From the cell containing the given text, extract its center point as (x, y) coordinate. 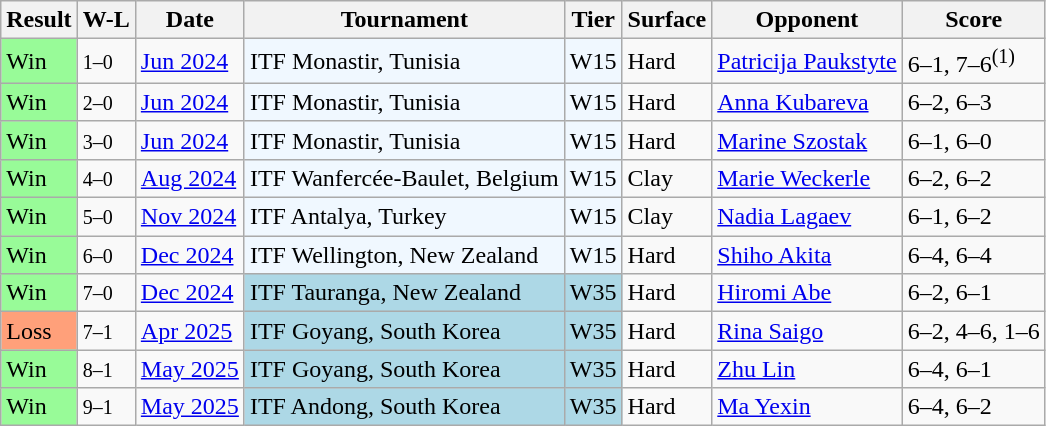
Marine Szostak (807, 140)
W-L (106, 20)
Rina Saigo (807, 331)
Marie Weckerle (807, 178)
Ma Yexin (807, 407)
Tournament (404, 20)
4–0 (106, 178)
Opponent (807, 20)
6–2, 6–1 (974, 293)
Anna Kubareva (807, 102)
6–2, 6–2 (974, 178)
9–1 (106, 407)
Date (190, 20)
ITF Wanfercée-Baulet, Belgium (404, 178)
6–1, 7–6(1) (974, 62)
2–0 (106, 102)
Zhu Lin (807, 369)
Nadia Lagaev (807, 217)
6–2, 6–3 (974, 102)
1–0 (106, 62)
6–1, 6–0 (974, 140)
Patricija Paukstyte (807, 62)
6–1, 6–2 (974, 217)
ITF Andong, South Korea (404, 407)
ITF Wellington, New Zealand (404, 255)
7–1 (106, 331)
Result (39, 20)
Apr 2025 (190, 331)
Score (974, 20)
6–4, 6–1 (974, 369)
Nov 2024 (190, 217)
7–0 (106, 293)
ITF Tauranga, New Zealand (404, 293)
8–1 (106, 369)
Shiho Akita (807, 255)
3–0 (106, 140)
Loss (39, 331)
6–2, 4–6, 1–6 (974, 331)
ITF Antalya, Turkey (404, 217)
6–4, 6–4 (974, 255)
6–4, 6–2 (974, 407)
Aug 2024 (190, 178)
Tier (593, 20)
Hiromi Abe (807, 293)
Surface (667, 20)
5–0 (106, 217)
6–0 (106, 255)
